For the text-containing cell, return its midpoint in (x, y) coordinate format. 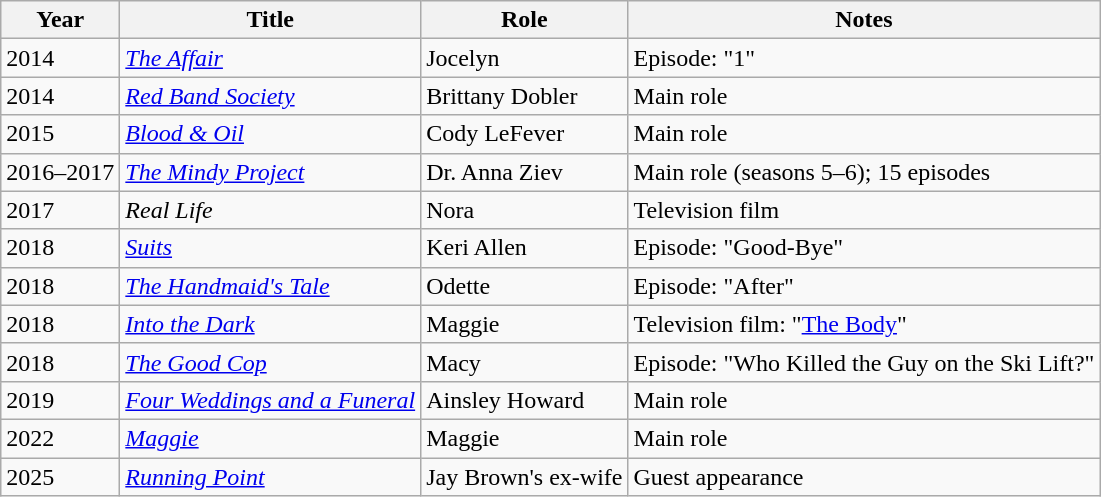
Role (524, 20)
Into the Dark (270, 324)
Odette (524, 286)
The Affair (270, 58)
Main role (seasons 5–6); 15 episodes (864, 172)
2015 (60, 134)
Episode: "Good-Bye" (864, 248)
2019 (60, 400)
Cody LeFever (524, 134)
2017 (60, 210)
Red Band Society (270, 96)
Year (60, 20)
2022 (60, 438)
Television film: "The Body" (864, 324)
The Mindy Project (270, 172)
Four Weddings and a Funeral (270, 400)
Episode: "Who Killed the Guy on the Ski Lift?" (864, 362)
The Handmaid's Tale (270, 286)
2016–2017 (60, 172)
Notes (864, 20)
Jocelyn (524, 58)
Brittany Dobler (524, 96)
Dr. Anna Ziev (524, 172)
Macy (524, 362)
Episode: "1" (864, 58)
Suits (270, 248)
Running Point (270, 477)
The Good Cop (270, 362)
Nora (524, 210)
Ainsley Howard (524, 400)
Title (270, 20)
Blood & Oil (270, 134)
Guest appearance (864, 477)
Real Life (270, 210)
Episode: "After" (864, 286)
Jay Brown's ex-wife (524, 477)
Keri Allen (524, 248)
Television film (864, 210)
2025 (60, 477)
